Pinpoint the cell where the given text exists, returning its (X, Y) midpoint coordinate. 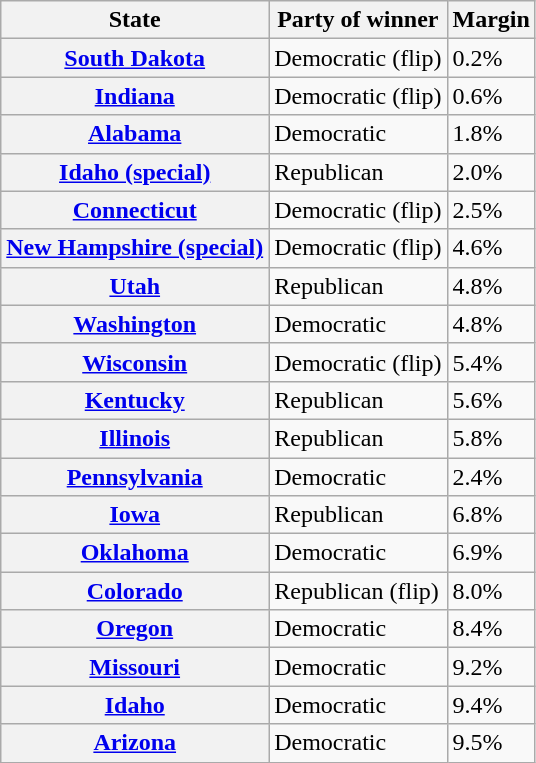
Party of winner (358, 20)
Utah (135, 286)
9.4% (491, 705)
Arizona (135, 743)
Washington (135, 324)
4.6% (491, 248)
0.2% (491, 58)
Wisconsin (135, 362)
9.2% (491, 667)
1.8% (491, 134)
Alabama (135, 134)
Illinois (135, 438)
Margin (491, 20)
9.5% (491, 743)
Colorado (135, 591)
5.6% (491, 400)
New Hampshire (special) (135, 248)
5.8% (491, 438)
Iowa (135, 515)
2.5% (491, 210)
8.0% (491, 591)
Idaho (135, 705)
6.8% (491, 515)
2.0% (491, 172)
8.4% (491, 629)
Pennsylvania (135, 477)
6.9% (491, 553)
Kentucky (135, 400)
Missouri (135, 667)
5.4% (491, 362)
State (135, 20)
Connecticut (135, 210)
Idaho (special) (135, 172)
South Dakota (135, 58)
Republican (flip) (358, 591)
Oregon (135, 629)
2.4% (491, 477)
0.6% (491, 96)
Oklahoma (135, 553)
Indiana (135, 96)
